Find where the given text appears and provide that cell's center as [x, y] coordinate. 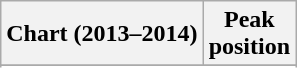
Peakposition [249, 34]
Chart (2013–2014) [102, 34]
